Locate the cell with the specified text and output its [x, y] center coordinate. 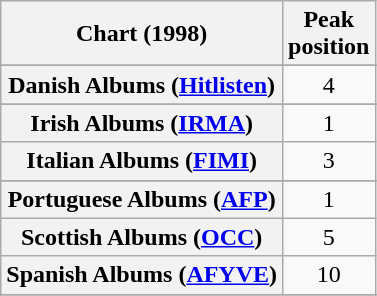
Portuguese Albums (AFP) [142, 199]
Italian Albums (FIMI) [142, 161]
Danish Albums (Hitlisten) [142, 85]
Spanish Albums (AFYVE) [142, 275]
Scottish Albums (OCC) [142, 237]
4 [329, 85]
3 [329, 161]
10 [329, 275]
5 [329, 237]
Peakposition [329, 34]
Irish Albums (IRMA) [142, 123]
Chart (1998) [142, 34]
